Return [X, Y] of the center of cell containing provided text 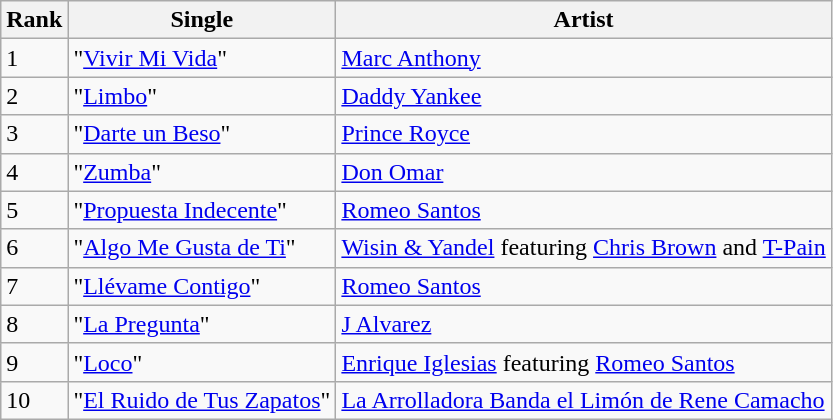
10 [34, 400]
"Llévame Contigo" [202, 286]
2 [34, 96]
"Propuesta Indecente" [202, 210]
5 [34, 210]
La Arrolladora Banda el Limón de Rene Camacho [584, 400]
8 [34, 324]
Artist [584, 20]
Rank [34, 20]
Single [202, 20]
"Algo Me Gusta de Ti" [202, 248]
6 [34, 248]
Marc Anthony [584, 58]
"La Pregunta" [202, 324]
"Loco" [202, 362]
"El Ruido de Tus Zapatos" [202, 400]
Wisin & Yandel featuring Chris Brown and T-Pain [584, 248]
4 [34, 172]
Daddy Yankee [584, 96]
1 [34, 58]
J Alvarez [584, 324]
3 [34, 134]
Don Omar [584, 172]
"Darte un Beso" [202, 134]
Enrique Iglesias featuring Romeo Santos [584, 362]
9 [34, 362]
"Limbo" [202, 96]
"Vivir Mi Vida" [202, 58]
7 [34, 286]
Prince Royce [584, 134]
"Zumba" [202, 172]
